For the text-containing cell, return its midpoint in [X, Y] coordinate format. 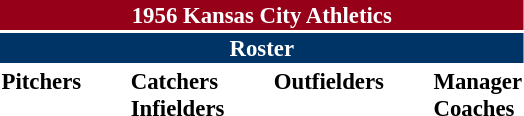
Roster [262, 48]
1956 Kansas City Athletics [262, 15]
